Detect which cell encompasses the target text, then output its (X, Y) center coordinate. 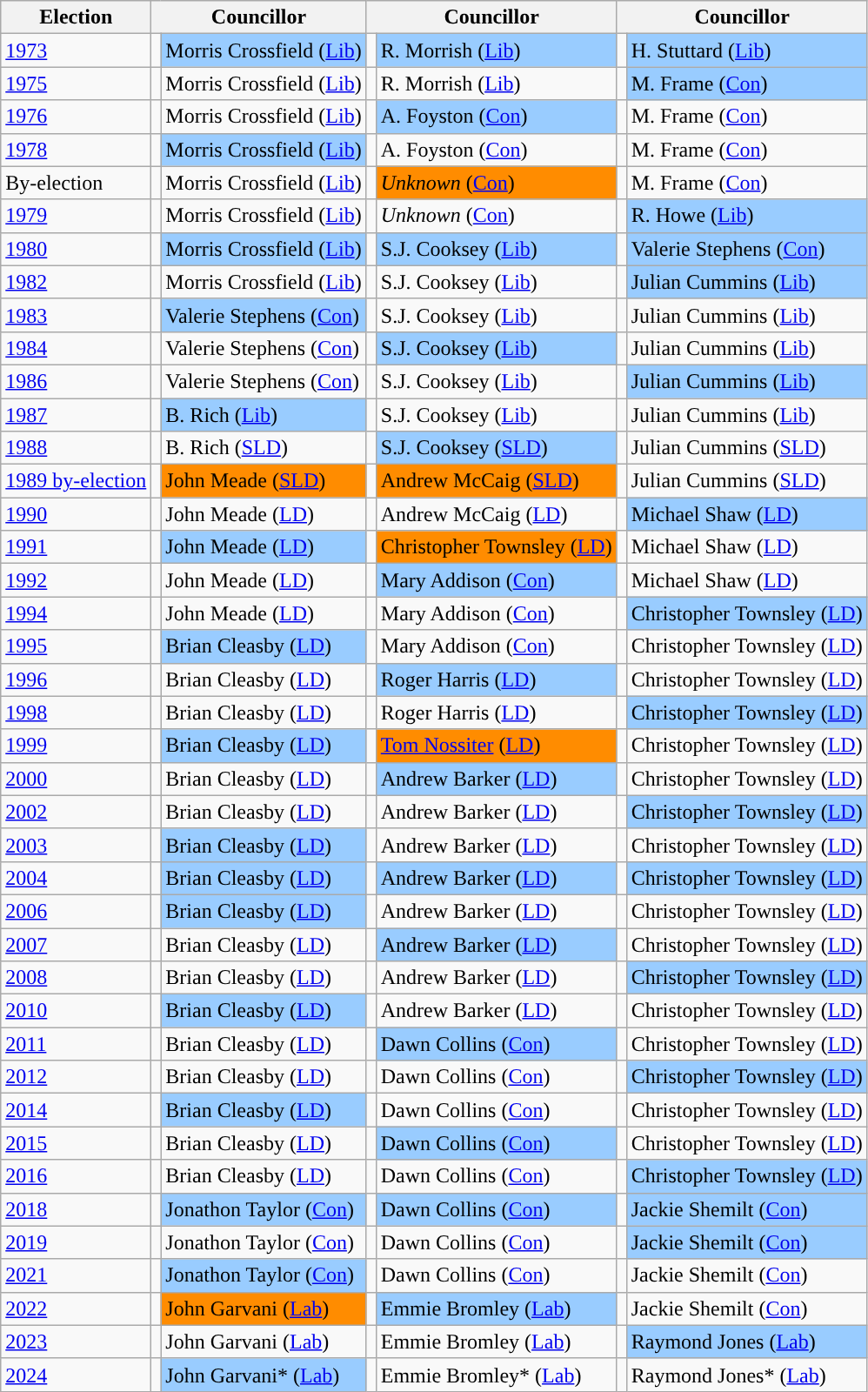
2024 (77, 1375)
1999 (77, 746)
Raymond Jones (Lab) (746, 1342)
1991 (77, 547)
2015 (77, 1143)
Election (77, 17)
S.J. Cooksey (SLD) (496, 448)
2016 (77, 1176)
Andrew McCaig (SLD) (496, 481)
2019 (77, 1242)
1986 (77, 381)
2012 (77, 1077)
2021 (77, 1275)
2002 (77, 812)
2006 (77, 911)
Andrew McCaig (LD) (496, 514)
2018 (77, 1209)
2014 (77, 1110)
1995 (77, 646)
1996 (77, 679)
1998 (77, 713)
1992 (77, 580)
1989 by-election (77, 481)
Tom Nossiter (LD) (496, 746)
1980 (77, 249)
1987 (77, 415)
1988 (77, 448)
2000 (77, 779)
1973 (77, 50)
John Garvani* (Lab) (264, 1375)
1975 (77, 84)
John Meade (SLD) (264, 481)
B. Rich (Lib) (264, 415)
R. Howe (Lib) (746, 216)
1983 (77, 315)
2010 (77, 1011)
1979 (77, 216)
1978 (77, 150)
2007 (77, 944)
B. Rich (SLD) (264, 448)
1976 (77, 117)
By-election (77, 183)
1982 (77, 282)
2008 (77, 978)
1994 (77, 613)
2011 (77, 1044)
2022 (77, 1308)
2003 (77, 845)
2004 (77, 878)
H. Stuttard (Lib) (746, 50)
Raymond Jones* (Lab) (746, 1375)
Emmie Bromley* (Lab) (496, 1375)
1984 (77, 348)
2023 (77, 1342)
1990 (77, 514)
